From the cell containing the given text, extract its center point as (x, y) coordinate. 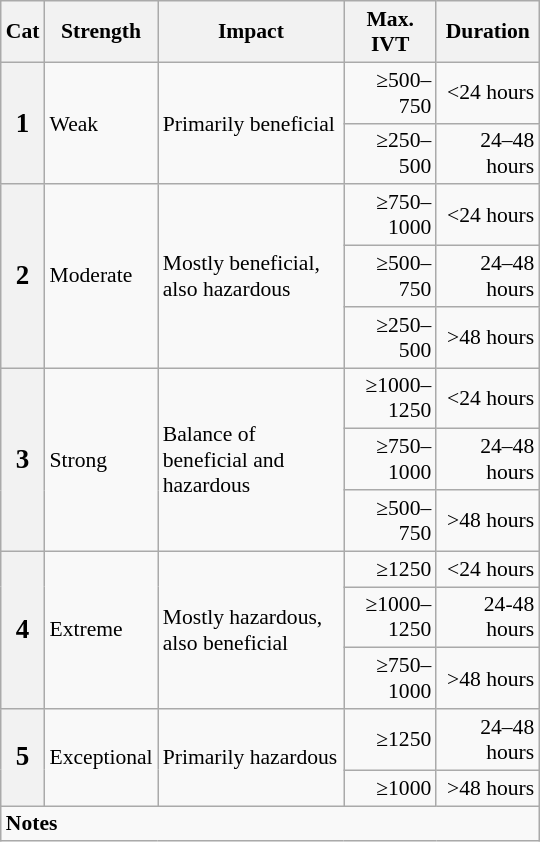
Exceptional (100, 758)
Balance of beneficial and hazardous (251, 460)
Primarily hazardous (251, 758)
24-48 hours (488, 618)
4 (23, 630)
2 (23, 276)
Moderate (100, 276)
1 (23, 123)
Mostly hazardous, also beneficial (251, 630)
3 (23, 460)
Weak (100, 123)
5 (23, 758)
Cat (23, 32)
Notes (270, 824)
Primarily beneficial (251, 123)
Strong (100, 460)
Impact (251, 32)
Duration (488, 32)
Max. IVT (390, 32)
Extreme (100, 630)
Mostly beneficial, also hazardous (251, 276)
Strength (100, 32)
≥1000 (390, 788)
